Extract the [x, y] coordinate from the center of the cell holding the provided text.  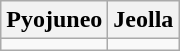
Jeolla [144, 20]
Pyojuneo [54, 20]
